Locate the cell with the specified text and output its (x, y) center coordinate. 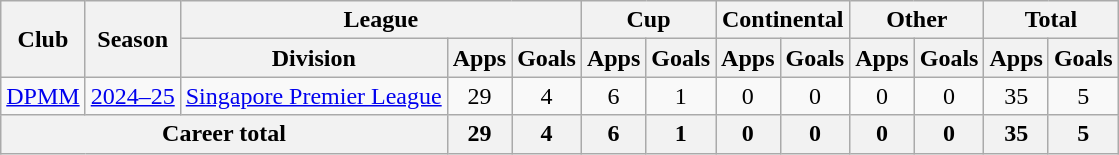
Season (132, 39)
2024–25 (132, 96)
Division (314, 58)
Total (1051, 20)
Continental (783, 20)
Cup (648, 20)
Singapore Premier League (314, 96)
Other (917, 20)
League (380, 20)
DPMM (43, 96)
Career total (224, 134)
Club (43, 39)
